Return the (X, Y) coordinate for the center point of the cell that contains the specified text.  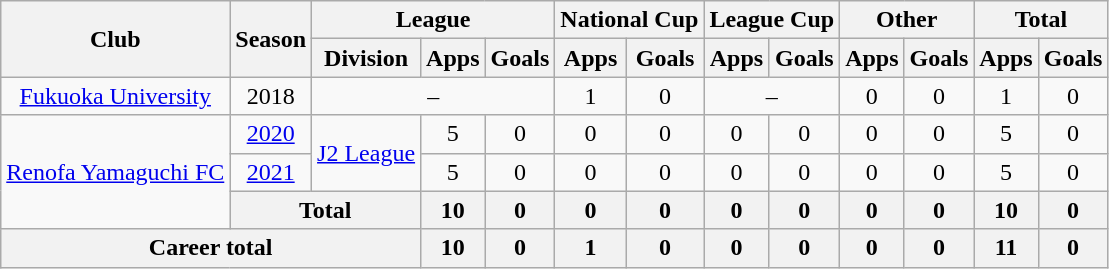
Club (116, 39)
Other (907, 20)
League Cup (772, 20)
National Cup (630, 20)
League (434, 20)
Fukuoka University (116, 96)
Season (271, 39)
J2 League (366, 153)
2020 (271, 134)
Career total (211, 248)
2021 (271, 172)
Division (366, 58)
2018 (271, 96)
11 (1006, 248)
Renofa Yamaguchi FC (116, 172)
